Return (x, y) of the center of cell containing provided text 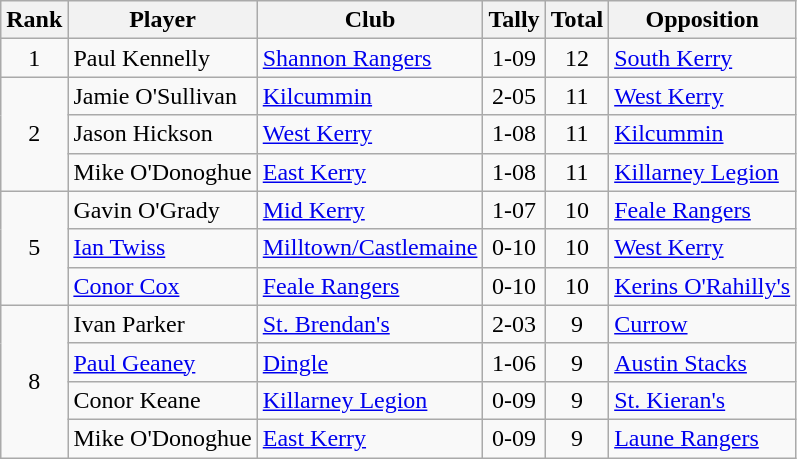
12 (577, 58)
Tally (514, 20)
1-06 (514, 362)
5 (34, 248)
Paul Kennelly (162, 58)
Ivan Parker (162, 324)
Conor Keane (162, 400)
2-05 (514, 96)
1-09 (514, 58)
1 (34, 58)
Player (162, 20)
Milltown/Castlemaine (370, 248)
South Kerry (702, 58)
Mid Kerry (370, 210)
St. Brendan's (370, 324)
Jamie O'Sullivan (162, 96)
Opposition (702, 20)
Club (370, 20)
Jason Hickson (162, 134)
2 (34, 134)
Rank (34, 20)
Conor Cox (162, 286)
Austin Stacks (702, 362)
Kerins O'Rahilly's (702, 286)
Laune Rangers (702, 438)
Shannon Rangers (370, 58)
Total (577, 20)
Currow (702, 324)
2-03 (514, 324)
1-07 (514, 210)
Ian Twiss (162, 248)
St. Kieran's (702, 400)
Gavin O'Grady (162, 210)
Dingle (370, 362)
8 (34, 381)
Paul Geaney (162, 362)
